Detect which cell encompasses the target text, then output its [x, y] center coordinate. 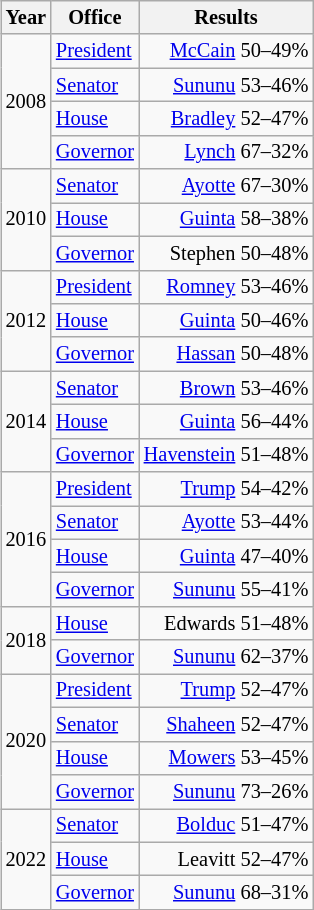
Romney 53–46% [226, 287]
Bradley 52–47% [226, 119]
Mowers 53–45% [226, 758]
2008 [26, 102]
Bolduc 51–47% [226, 825]
2014 [26, 422]
Ayotte 67–30% [226, 186]
Edwards 51–48% [226, 624]
Sununu 55–41% [226, 590]
Trump 54–42% [226, 489]
Leavitt 52–47% [226, 859]
Hassan 50–48% [226, 354]
Brown 53–46% [226, 388]
2012 [26, 320]
Guinta 47–40% [226, 556]
Year [26, 18]
Office [95, 18]
Guinta 56–44% [226, 422]
Results [226, 18]
McCain 50–49% [226, 51]
Guinta 58–38% [226, 220]
2018 [26, 640]
Sununu 53–46% [226, 85]
2022 [26, 858]
Guinta 50–46% [226, 321]
Sununu 68–31% [226, 893]
Shaheen 52–47% [226, 725]
Sununu 62–37% [226, 657]
Ayotte 53–44% [226, 523]
Trump 52–47% [226, 691]
Lynch 67–32% [226, 152]
2010 [26, 220]
Stephen 50–48% [226, 253]
Havenstein 51–48% [226, 455]
2016 [26, 540]
2020 [26, 742]
Sununu 73–26% [226, 792]
